Return the [X, Y] coordinate for the center point of the cell that contains the specified text.  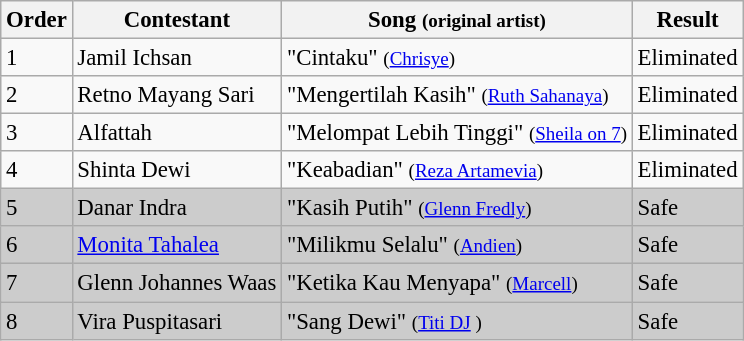
Vira Puspitasari [177, 321]
Retno Mayang Sari [177, 95]
"Ketika Kau Menyapa" (Marcell) [458, 283]
Danar Indra [177, 208]
"Kasih Putih" (Glenn Fredly) [458, 208]
Result [688, 20]
8 [36, 321]
"Keabadian" (Reza Artamevia) [458, 170]
6 [36, 245]
Monita Tahalea [177, 245]
Contestant [177, 20]
"Melompat Lebih Tinggi" (Sheila on 7) [458, 133]
Jamil Ichsan [177, 58]
5 [36, 208]
Shinta Dewi [177, 170]
Glenn Johannes Waas [177, 283]
"Cintaku" (Chrisye) [458, 58]
7 [36, 283]
2 [36, 95]
4 [36, 170]
"Milikmu Selalu" (Andien) [458, 245]
Order [36, 20]
Alfattah [177, 133]
"Sang Dewi" (Titi DJ ) [458, 321]
3 [36, 133]
1 [36, 58]
"Mengertilah Kasih" (Ruth Sahanaya) [458, 95]
Song (original artist) [458, 20]
